Extract the (X, Y) coordinate from the center of the cell holding the provided text.  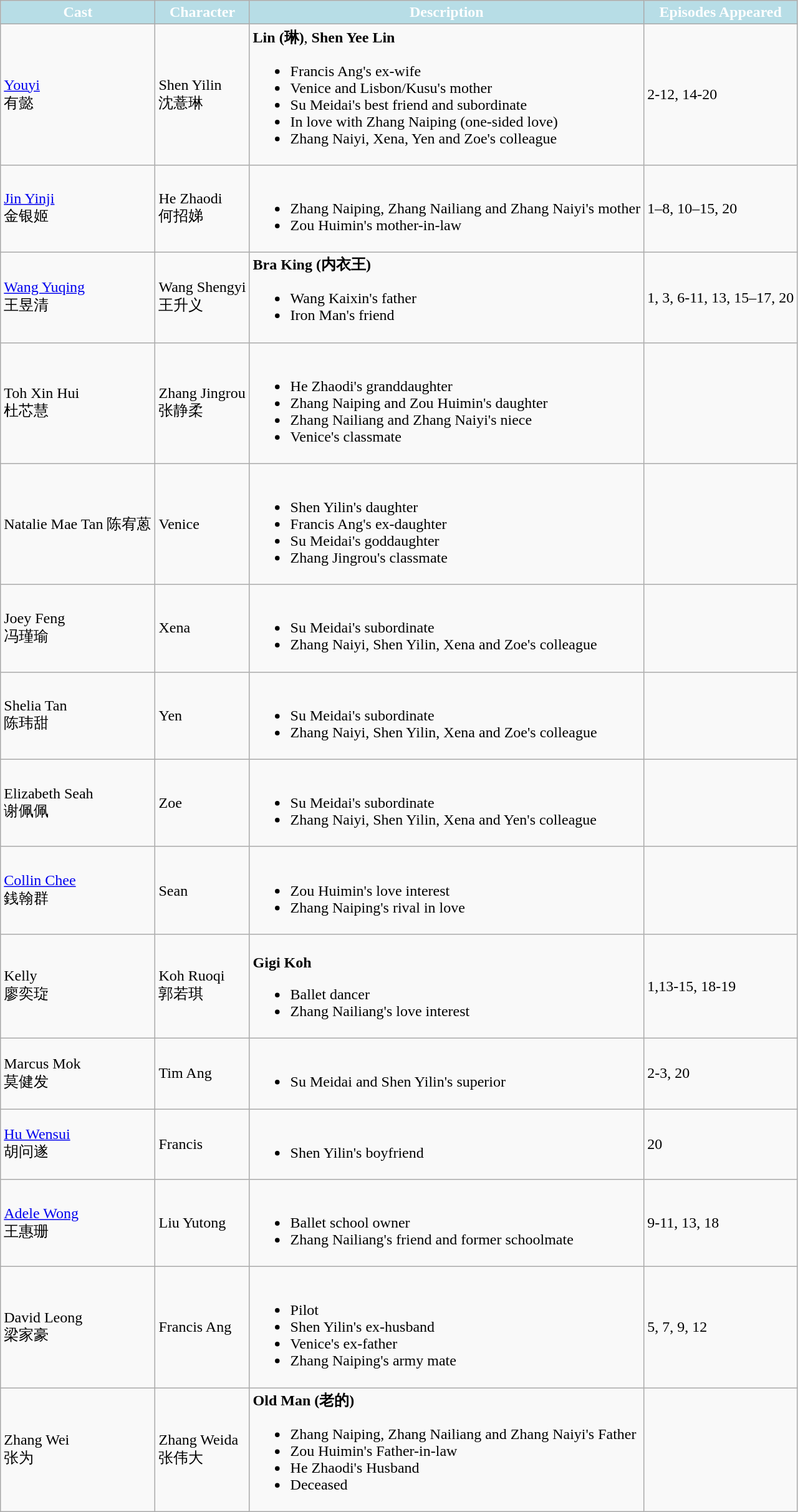
Gigi KohBallet dancerZhang Nailiang's love interest (446, 986)
Sean (202, 890)
Wang Yuqing 王昱清 (78, 297)
1,13-15, 18-19 (721, 986)
Episodes Appeared (721, 12)
Toh Xin Hui 杜芯慧 (78, 403)
Su Meidai and Shen Yilin's superior (446, 1073)
Zhang Weida 张伟大 (202, 1450)
Shen Yilin 沈薏琳 (202, 95)
Zoe (202, 803)
20 (721, 1144)
Character (202, 12)
Shelia Tan 陈玮甜 (78, 715)
He Zhaodi's granddaughterZhang Naiping and Zou Huimin's daughterZhang Nailiang and Zhang Naiyi's nieceVenice's classmate (446, 403)
1, 3, 6-11, 13, 15–17, 20 (721, 297)
Koh Ruoqi 郭若琪 (202, 986)
Shen Yilin's daughterFrancis Ang's ex-daughterSu Meidai's goddaughterZhang Jingrou's classmate (446, 524)
Jin Yinji 金银姬 (78, 208)
2-3, 20 (721, 1073)
Su Meidai's subordinateZhang Naiyi, Shen Yilin, Xena and Yen's colleague (446, 803)
5, 7, 9, 12 (721, 1327)
Youyi 有懿 (78, 95)
9-11, 13, 18 (721, 1223)
Yen (202, 715)
Zhang Wei 张为 (78, 1450)
Venice (202, 524)
Francis Ang (202, 1327)
Joey Feng 冯瑾瑜 (78, 628)
Bra King (内衣王)Wang Kaixin's fatherIron Man's friend (446, 297)
David Leong 梁家豪 (78, 1327)
Francis (202, 1144)
Description (446, 12)
PilotShen Yilin's ex-husbandVenice's ex-fatherZhang Naiping's army mate (446, 1327)
Zhang Naiping, Zhang Nailiang and Zhang Naiyi's motherZou Huimin's mother-in-law (446, 208)
Elizabeth Seah 谢佩佩 (78, 803)
Kelly 廖奕琁 (78, 986)
Cast (78, 12)
Marcus Mok 莫健发 (78, 1073)
Liu Yutong (202, 1223)
Ballet school ownerZhang Nailiang's friend and former schoolmate (446, 1223)
1–8, 10–15, 20 (721, 208)
Wang Shengyi 王升义 (202, 297)
Shen Yilin's boyfriend (446, 1144)
Adele Wong 王惠珊 (78, 1223)
2-12, 14-20 (721, 95)
He Zhaodi 何招娣 (202, 208)
Xena (202, 628)
Natalie Mae Tan 陈宥蒽 (78, 524)
Old Man (老的)Zhang Naiping, Zhang Nailiang and Zhang Naiyi's FatherZou Huimin's Father-in-lawHe Zhaodi's HusbandDeceased (446, 1450)
Hu Wensui 胡问遂 (78, 1144)
Collin Chee 銭翰群 (78, 890)
Tim Ang (202, 1073)
Zou Huimin's love interestZhang Naiping's rival in love (446, 890)
Zhang Jingrou 张静柔 (202, 403)
